Identify which cell holds the provided text, then report its (x, y) central coordinate. 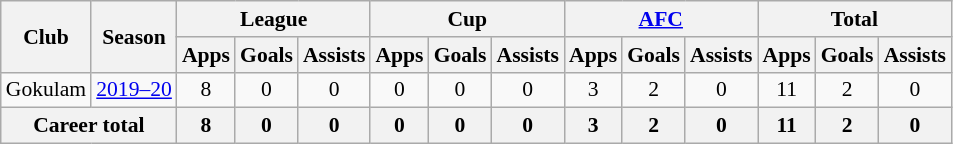
Career total (89, 126)
Club (46, 36)
2019–20 (134, 90)
Gokulam (46, 90)
League (274, 19)
Cup (467, 19)
Season (134, 36)
AFC (661, 19)
Total (855, 19)
